Find where the given text appears and provide that cell's center as (x, y) coordinate. 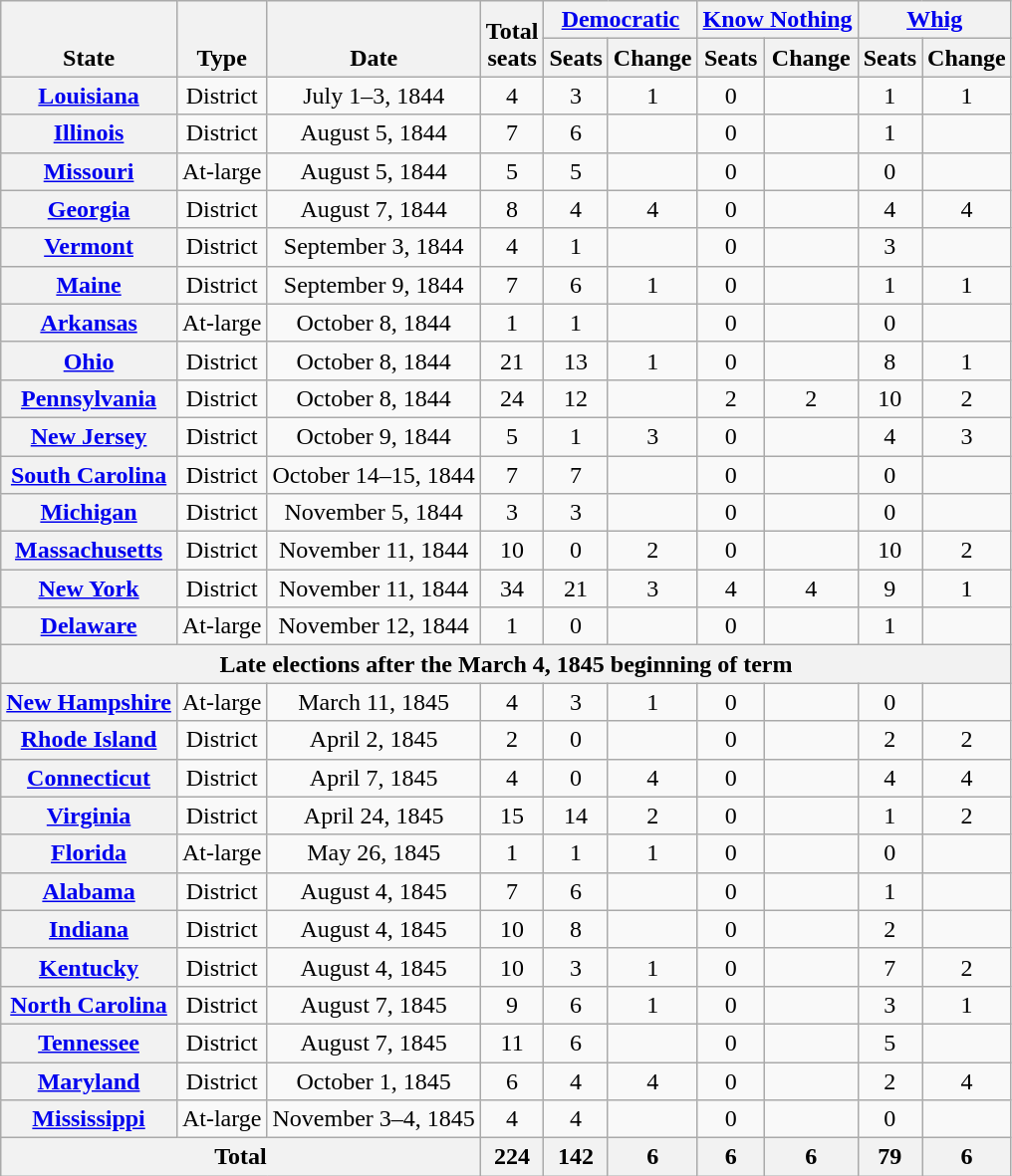
Indiana (90, 929)
October 9, 1844 (374, 436)
Kentucky (90, 967)
April 2, 1845 (374, 740)
November 3–4, 1845 (374, 1119)
Type (221, 39)
November 12, 1844 (374, 626)
July 1–3, 1844 (374, 96)
Connecticut (90, 778)
April 7, 1845 (374, 778)
Rhode Island (90, 740)
Totalseats (512, 39)
Michigan (90, 513)
Tennessee (90, 1043)
15 (512, 816)
12 (576, 398)
224 (512, 1157)
142 (576, 1157)
24 (512, 398)
Pennsylvania (90, 398)
Date (374, 39)
79 (889, 1157)
Florida (90, 853)
Delaware (90, 626)
Maryland (90, 1080)
Georgia (90, 209)
New York (90, 588)
April 24, 1845 (374, 816)
Massachusetts (90, 551)
North Carolina (90, 1005)
August 7, 1844 (374, 209)
Alabama (90, 891)
Illinois (90, 133)
State (90, 39)
October 1, 1845 (374, 1080)
September 9, 1844 (374, 285)
Virginia (90, 816)
New Hampshire (90, 702)
13 (576, 360)
34 (512, 588)
Arkansas (90, 323)
Late elections after the March 4, 1845 beginning of term (506, 664)
New Jersey (90, 436)
14 (576, 816)
Know Nothing (777, 20)
Louisiana (90, 96)
Total (241, 1157)
Mississippi (90, 1119)
Whig (934, 20)
South Carolina (90, 475)
Maine (90, 285)
Missouri (90, 171)
Ohio (90, 360)
Democratic (621, 20)
Vermont (90, 247)
September 3, 1844 (374, 247)
November 5, 1844 (374, 513)
11 (512, 1043)
October 14–15, 1844 (374, 475)
March 11, 1845 (374, 702)
May 26, 1845 (374, 853)
